Capture the cell that displays the provided text and extract its [x, y] central coordinate. 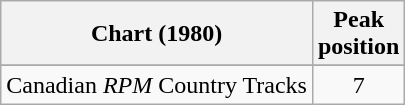
7 [358, 85]
Peakposition [358, 34]
Chart (1980) [157, 34]
Canadian RPM Country Tracks [157, 85]
